Extract the (X, Y) coordinate from the center of the cell holding the provided text.  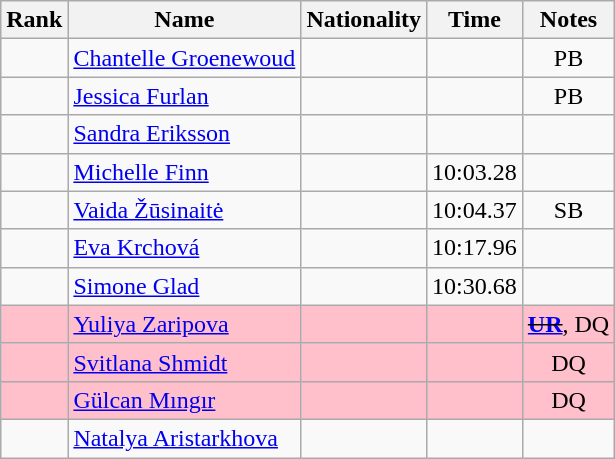
Simone Glad (184, 286)
Eva Krchová (184, 248)
SB (568, 210)
Chantelle Groenewoud (184, 58)
10:03.28 (475, 172)
UR, DQ (568, 324)
Name (184, 20)
10:17.96 (475, 248)
10:04.37 (475, 210)
Natalya Aristarkhova (184, 438)
Svitlana Shmidt (184, 362)
Michelle Finn (184, 172)
Sandra Eriksson (184, 134)
Vaida Žūsinaitė (184, 210)
10:30.68 (475, 286)
Yuliya Zaripova (184, 324)
Rank (34, 20)
Jessica Furlan (184, 96)
Notes (568, 20)
Nationality (364, 20)
Time (475, 20)
Gülcan Mıngır (184, 400)
